For the text-containing cell, return its midpoint in (x, y) coordinate format. 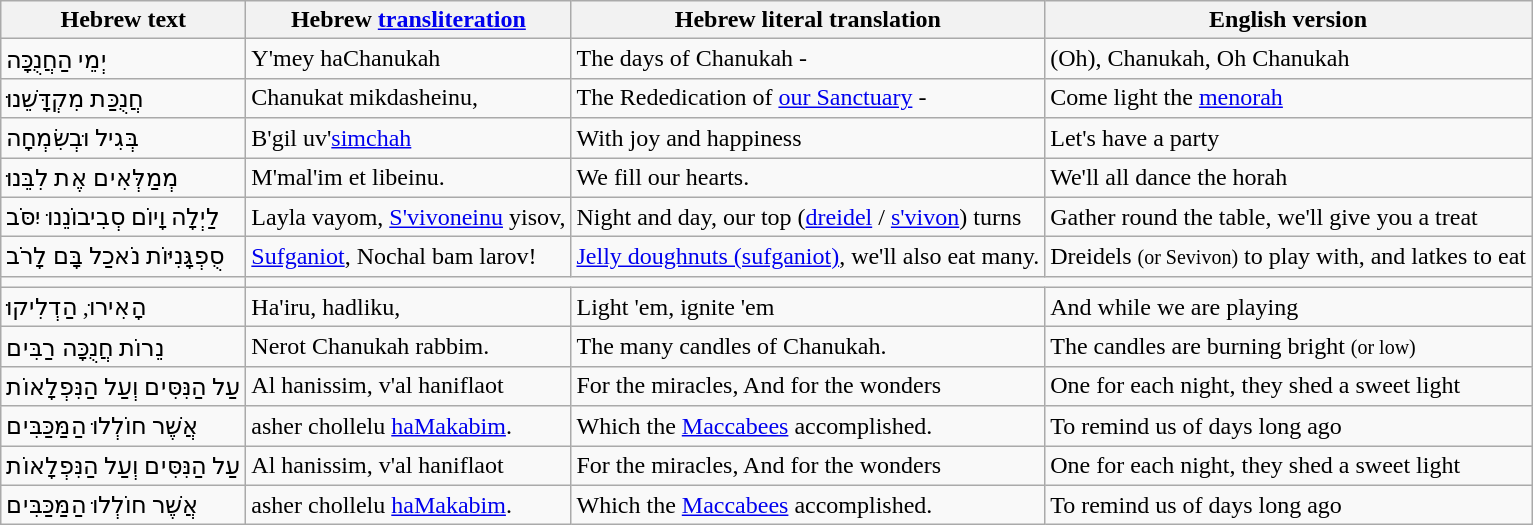
We'll all dance the horah (1288, 178)
Light 'em, ignite 'em (808, 307)
Dreidels (or Sevivon) to play with, and latkes to eat (1288, 257)
חֲנֻכַּת מִקְדָּשֵׁנוּ (124, 98)
English version (1288, 20)
הָאִירוּ, הַדְלִיקוּ (124, 307)
The days of Chanukah - (808, 59)
B'gil uv'simchah (408, 138)
Night and day, our top (dreidel / s'vivon) turns (808, 217)
Ha'iru, hadliku, (408, 307)
(Oh), Chanukah, Oh Chanukah (1288, 59)
Chanukat mikdasheinu, (408, 98)
Y'mey haChanukah (408, 59)
Hebrew text (124, 20)
בְּגִיל וּבְשִׂמְחָה (124, 138)
The candles are burning bright (or low) (1288, 347)
נֵרוֹת חֲנֻכָּה רַבִּים (124, 347)
סֻפְגָּנִיּוֹת נֹאכַל בָּם לָרֹב (124, 257)
We fill our hearts. (808, 178)
לַיְלָה וָיוֹם סְבִיבוֹנֵנוּ יִסֹּב (124, 217)
The Rededication of our Sanctuary - (808, 98)
And while we are playing (1288, 307)
יְמֵי הַחֲנֻכָּה (124, 59)
Nerot Chanukah rabbim. (408, 347)
Layla vayom, S'vivoneinu yisov, (408, 217)
Hebrew transliteration (408, 20)
With joy and happiness (808, 138)
Hebrew literal translation (808, 20)
Sufganiot, Nochal bam larov! (408, 257)
Gather round the table, we'll give you a treat (1288, 217)
Come light the menorah (1288, 98)
The many candles of Chanukah. (808, 347)
Let's have a party (1288, 138)
M'mal'im et libeinu. (408, 178)
מְמַלְּאִים אֶת לִבֵּנוּ (124, 178)
Jelly doughnuts (sufganiot), we'll also eat many. (808, 257)
